Output the (x, y) coordinate of the center of the cell containing the given text.  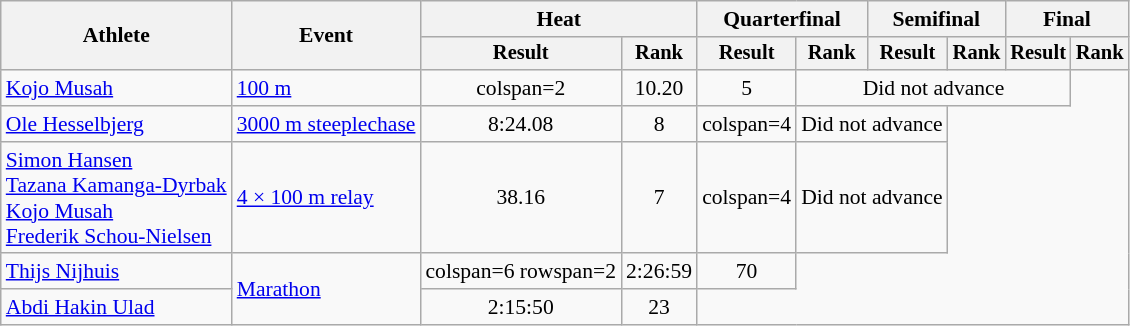
Event (326, 36)
3000 m steeplechase (326, 124)
8:24.08 (520, 124)
4 × 100 m relay (326, 198)
2:26:59 (659, 272)
70 (746, 272)
colspan=2 (520, 88)
10.20 (659, 88)
5 (746, 88)
23 (659, 307)
Quarterfinal (782, 19)
100 m (326, 88)
Kojo Musah (116, 88)
Simon HansenTazana Kamanga-DyrbakKojo MusahFrederik Schou-Nielsen (116, 198)
Thijs Nijhuis (116, 272)
Ole Hesselbjerg (116, 124)
Athlete (116, 36)
Semifinal (936, 19)
38.16 (520, 198)
8 (659, 124)
2:15:50 (520, 307)
Marathon (326, 290)
7 (659, 198)
colspan=6 rowspan=2 (520, 272)
Abdi Hakin Ulad (116, 307)
Final (1066, 19)
Heat (558, 19)
